Find where the given text appears and provide that cell's center as [X, Y] coordinate. 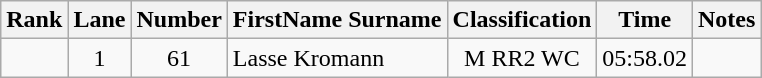
Number [179, 20]
Time [645, 20]
FirstName Surname [337, 20]
Lane [100, 20]
61 [179, 58]
Classification [522, 20]
05:58.02 [645, 58]
Lasse Kromann [337, 58]
1 [100, 58]
M RR2 WC [522, 58]
Rank [34, 20]
Notes [727, 20]
